Return (x, y) of the center of cell containing provided text 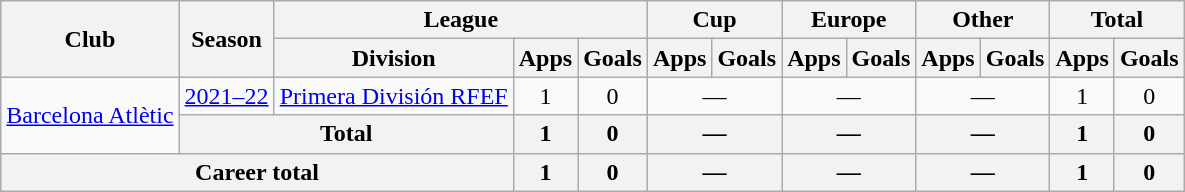
Other (983, 20)
Europe (849, 20)
Primera División RFEF (394, 96)
Season (226, 39)
2021–22 (226, 96)
Career total (257, 172)
Barcelona Atlètic (90, 115)
Cup (714, 20)
League (460, 20)
Club (90, 39)
Division (394, 58)
